Return [x, y] of the center of cell containing provided text 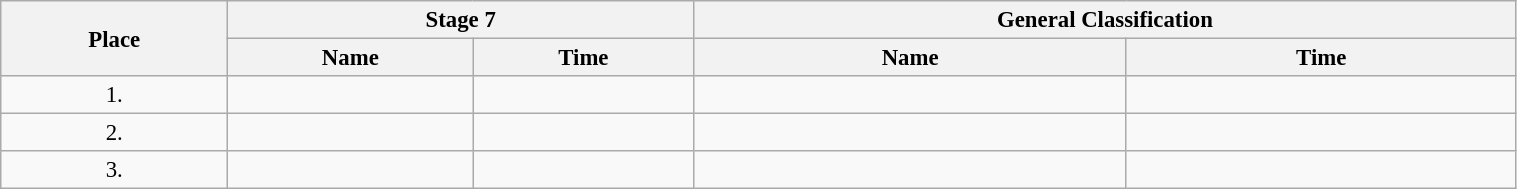
General Classification [1105, 20]
1. [114, 95]
Stage 7 [461, 20]
2. [114, 133]
3. [114, 170]
Place [114, 38]
